Identify which cell holds the provided text, then report its (X, Y) central coordinate. 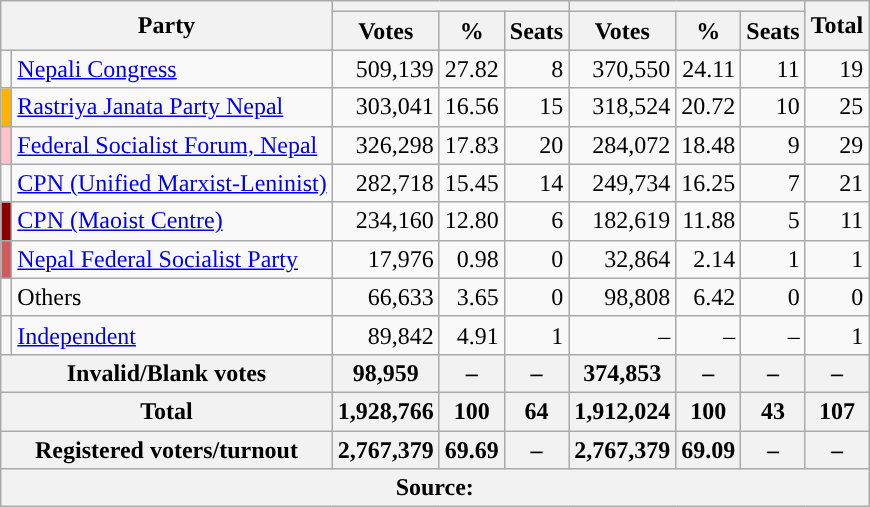
20 (536, 145)
66,633 (386, 297)
4.91 (472, 335)
Party (166, 26)
Federal Socialist Forum, Nepal (172, 145)
1,912,024 (622, 411)
43 (773, 411)
6.42 (708, 297)
12.80 (472, 221)
21 (837, 183)
Source: (435, 488)
27.82 (472, 69)
11.88 (708, 221)
Nepal Federal Socialist Party (172, 259)
69.09 (708, 449)
25 (837, 107)
3.65 (472, 297)
32,864 (622, 259)
9 (773, 145)
Registered voters/turnout (166, 449)
14 (536, 183)
24.11 (708, 69)
CPN (Unified Marxist-Leninist) (172, 183)
249,734 (622, 183)
318,524 (622, 107)
15.45 (472, 183)
19 (837, 69)
5 (773, 221)
69.69 (472, 449)
Rastriya Janata Party Nepal (172, 107)
10 (773, 107)
20.72 (708, 107)
509,139 (386, 69)
Independent (172, 335)
98,808 (622, 297)
282,718 (386, 183)
17.83 (472, 145)
284,072 (622, 145)
7 (773, 183)
6 (536, 221)
303,041 (386, 107)
234,160 (386, 221)
17,976 (386, 259)
CPN (Maoist Centre) (172, 221)
326,298 (386, 145)
107 (837, 411)
Others (172, 297)
8 (536, 69)
2.14 (708, 259)
89,842 (386, 335)
0.98 (472, 259)
370,550 (622, 69)
16.25 (708, 183)
16.56 (472, 107)
182,619 (622, 221)
29 (837, 145)
1,928,766 (386, 411)
374,853 (622, 373)
Invalid/Blank votes (166, 373)
18.48 (708, 145)
98,959 (386, 373)
Nepali Congress (172, 69)
64 (536, 411)
15 (536, 107)
